For the text-containing cell, return its midpoint in (X, Y) coordinate format. 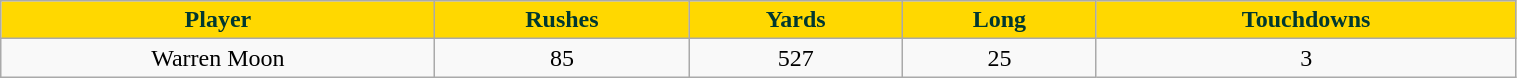
Rushes (562, 20)
25 (1000, 58)
Long (1000, 20)
85 (562, 58)
Yards (796, 20)
3 (1306, 58)
Touchdowns (1306, 20)
Warren Moon (218, 58)
527 (796, 58)
Player (218, 20)
